Capture the cell that displays the provided text and extract its (x, y) central coordinate. 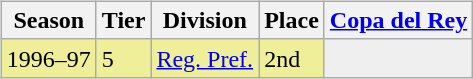
Season (48, 20)
1996–97 (48, 58)
Division (205, 20)
2nd (292, 58)
Tier (124, 20)
Place (292, 20)
Copa del Rey (398, 20)
5 (124, 58)
Reg. Pref. (205, 58)
